Find where the given text appears and provide that cell's center as (X, Y) coordinate. 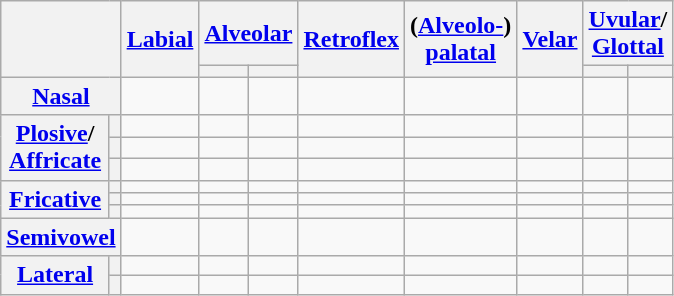
Uvular/Glottal (628, 34)
Plosive/Affricate (56, 148)
Retroflex (352, 39)
Fricative (56, 199)
Velar (550, 39)
(Alveolo-)palatal (461, 39)
Labial (160, 39)
Alveolar (248, 34)
Lateral (56, 275)
Semivowel (61, 237)
Nasal (61, 96)
